From the cell containing the given text, extract its center point as [x, y] coordinate. 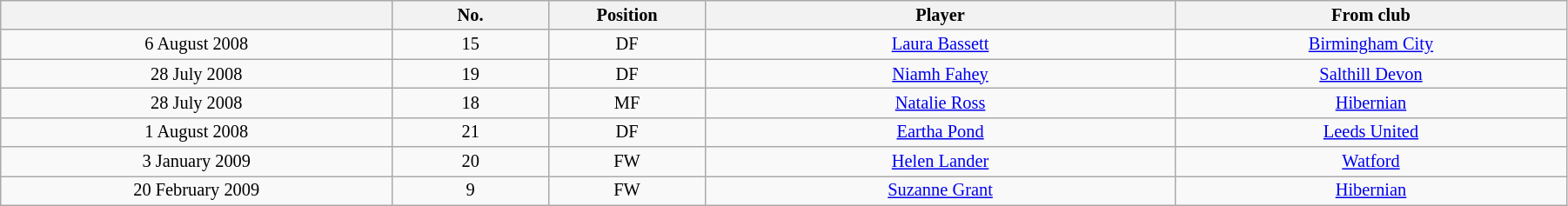
20 [471, 162]
9 [471, 190]
MF [627, 103]
No. [471, 15]
Player [941, 15]
Birmingham City [1371, 44]
Salthill Devon [1371, 74]
Leeds United [1371, 132]
Suzanne Grant [941, 190]
15 [471, 44]
Niamh Fahey [941, 74]
21 [471, 132]
19 [471, 74]
Natalie Ross [941, 103]
Laura Bassett [941, 44]
Helen Lander [941, 162]
Watford [1371, 162]
18 [471, 103]
20 February 2009 [197, 190]
Eartha Pond [941, 132]
6 August 2008 [197, 44]
Position [627, 15]
From club [1371, 15]
3 January 2009 [197, 162]
1 August 2008 [197, 132]
